Find where the given text appears and provide that cell's center as [X, Y] coordinate. 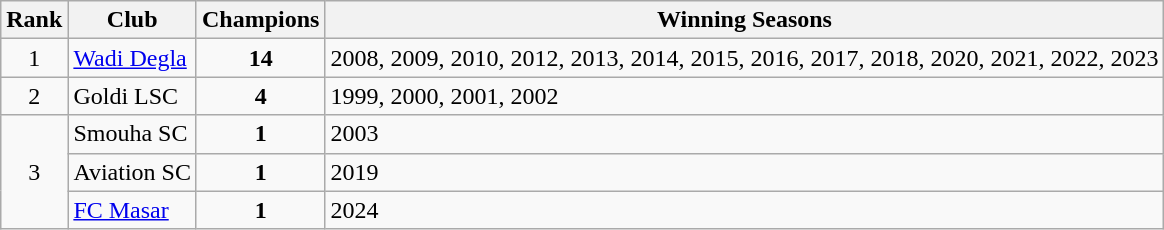
Smouha SC [132, 134]
1999, 2000, 2001, 2002 [744, 96]
FC Masar [132, 210]
14 [260, 58]
Champions [260, 20]
2024 [744, 210]
Club [132, 20]
Winning Seasons [744, 20]
3 [34, 172]
Goldi LSC [132, 96]
2008, 2009, 2010, 2012, 2013, 2014, 2015, 2016, 2017, 2018, 2020, 2021, 2022, 2023 [744, 58]
2019 [744, 172]
2003 [744, 134]
Rank [34, 20]
Wadi Degla [132, 58]
2 [34, 96]
4 [260, 96]
Aviation SC [132, 172]
